Extract the (x, y) coordinate from the center of the cell holding the provided text.  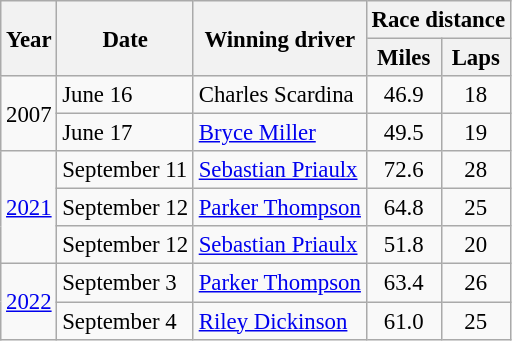
Bryce Miller (280, 133)
June 16 (125, 95)
Riley Dickinson (280, 321)
Charles Scardina (280, 95)
61.0 (404, 321)
Miles (404, 58)
September 3 (125, 283)
51.8 (404, 245)
20 (476, 245)
September 11 (125, 170)
Date (125, 38)
Winning driver (280, 38)
September 4 (125, 321)
46.9 (404, 95)
2007 (29, 114)
18 (476, 95)
26 (476, 283)
64.8 (404, 208)
Year (29, 38)
49.5 (404, 133)
June 17 (125, 133)
Race distance (438, 20)
28 (476, 170)
63.4 (404, 283)
2022 (29, 302)
2021 (29, 208)
72.6 (404, 170)
Laps (476, 58)
19 (476, 133)
